From the cell containing the given text, extract its center point as [x, y] coordinate. 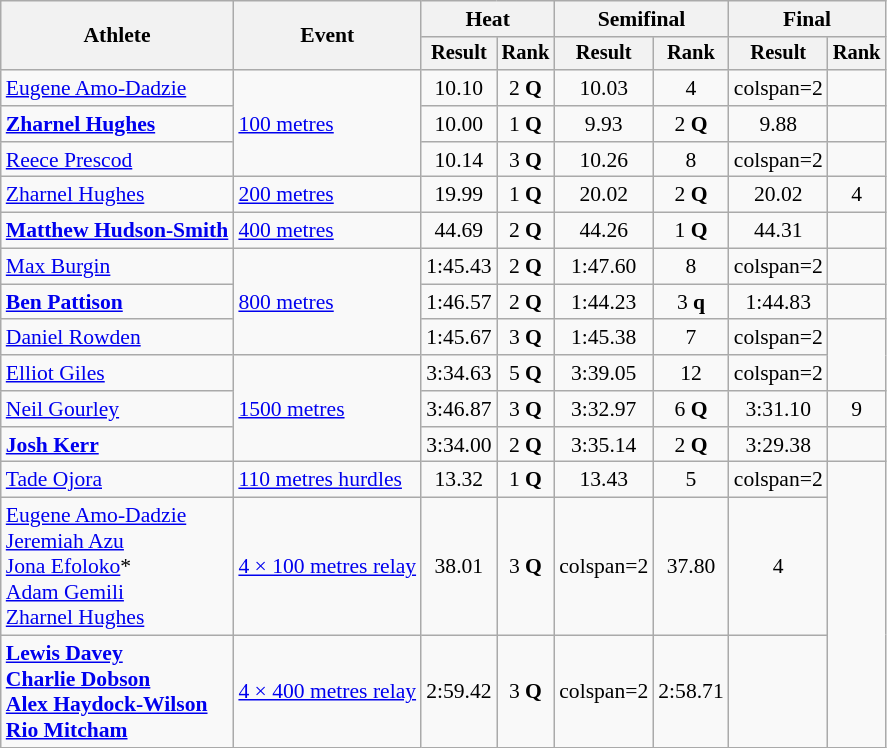
37.80 [690, 567]
800 metres [327, 302]
Eugene Amo-Dadzie [118, 88]
9 [857, 409]
Semifinal [642, 19]
13.32 [458, 480]
Neil Gourley [118, 409]
44.69 [458, 231]
Final [808, 19]
13.43 [604, 480]
Max Burgin [118, 267]
10.00 [458, 124]
1:45.43 [458, 267]
10.14 [458, 160]
5 [690, 480]
1:44.83 [778, 302]
3:29.38 [778, 445]
Reece Prescod [118, 160]
12 [690, 373]
1:47.60 [604, 267]
Tade Ojora [118, 480]
1:46.57 [458, 302]
2:59.42 [458, 692]
3:32.97 [604, 409]
3:35.14 [604, 445]
9.93 [604, 124]
5 Q [526, 373]
400 metres [327, 231]
10.26 [604, 160]
10.10 [458, 88]
1500 metres [327, 408]
Ben Pattison [118, 302]
100 metres [327, 124]
Eugene Amo-DadzieJeremiah AzuJona Efoloko*Adam GemiliZharnel Hughes [118, 567]
4 × 100 metres relay [327, 567]
Daniel Rowden [118, 338]
19.99 [458, 195]
3:31.10 [778, 409]
Lewis DaveyCharlie DobsonAlex Haydock-WilsonRio Mitcham [118, 692]
10.03 [604, 88]
6 Q [690, 409]
Event [327, 36]
3:34.63 [458, 373]
44.31 [778, 231]
3:46.87 [458, 409]
Elliot Giles [118, 373]
110 metres hurdles [327, 480]
7 [690, 338]
Josh Kerr [118, 445]
Athlete [118, 36]
2:58.71 [690, 692]
1:44.23 [604, 302]
Heat [488, 19]
200 metres [327, 195]
4 × 400 metres relay [327, 692]
1:45.38 [604, 338]
9.88 [778, 124]
3 q [690, 302]
3:34.00 [458, 445]
3:39.05 [604, 373]
Matthew Hudson-Smith [118, 231]
44.26 [604, 231]
1:45.67 [458, 338]
38.01 [458, 567]
